Search for the cell housing the specified text and yield its [x, y] center coordinate. 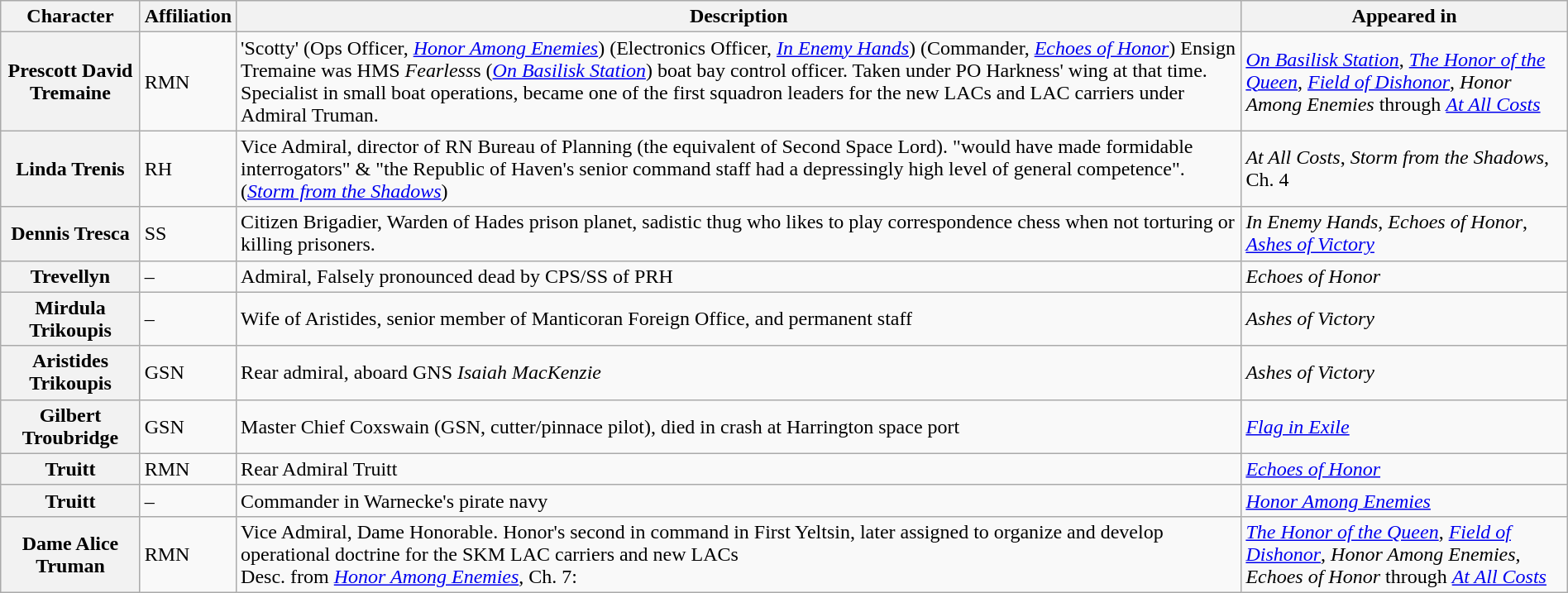
Wife of Aristides, senior member of Manticoran Foreign Office, and permanent staff [739, 319]
Mirdula Trikoupis [70, 319]
Flag in Exile [1404, 427]
Aristides Trikoupis [70, 372]
At All Costs, Storm from the Shadows, Ch. 4 [1404, 169]
Master Chief Coxswain (GSN, cutter/pinnace pilot), died in crash at Harrington space port [739, 427]
Rear admiral, aboard GNS Isaiah MacKenzie [739, 372]
Dame Alice Truman [70, 554]
In Enemy Hands, Echoes of Honor, Ashes of Victory [1404, 233]
Prescott David Tremaine [70, 81]
Character [70, 17]
Honor Among Enemies [1404, 500]
Commander in Warnecke's pirate navy [739, 500]
Dennis Tresca [70, 233]
Gilbert Troubridge [70, 427]
The Honor of the Queen, Field of Dishonor, Honor Among Enemies, Echoes of Honor through At All Costs [1404, 554]
RH [188, 169]
Admiral, Falsely pronounced dead by CPS/SS of PRH [739, 276]
On Basilisk Station, The Honor of the Queen, Field of Dishonor, Honor Among Enemies through At All Costs [1404, 81]
SS [188, 233]
Affiliation [188, 17]
Citizen Brigadier, Warden of Hades prison planet, sadistic thug who likes to play correspondence chess when not torturing or killing prisoners. [739, 233]
Rear Admiral Truitt [739, 469]
Linda Trenis [70, 169]
Appeared in [1404, 17]
Trevellyn [70, 276]
Description [739, 17]
